Scan for the cell matching the given text and deliver its [X, Y] coordinate at center. 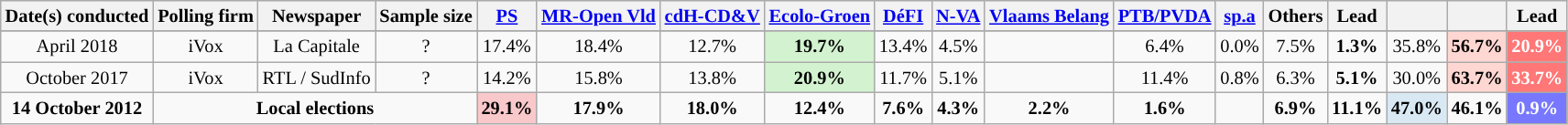
N-VA [958, 16]
2.2% [1050, 108]
0.8% [1239, 78]
30.0% [1417, 78]
63.7% [1477, 78]
13.4% [903, 47]
33.7% [1537, 78]
La Capitale [317, 47]
7.5% [1296, 47]
Ecolo-Groen [820, 16]
Date(s) conducted [77, 16]
47.0% [1417, 108]
1.6% [1165, 108]
56.7% [1477, 47]
sp.a [1239, 16]
PTB/PVDA [1165, 16]
DéFI [903, 16]
12.7% [713, 47]
Others [1296, 16]
Polling firm [205, 16]
Newspaper [317, 16]
October 2017 [77, 78]
Vlaams Belang [1050, 16]
13.8% [713, 78]
Local elections [315, 108]
18.4% [598, 47]
18.0% [713, 108]
7.6% [903, 108]
6.4% [1165, 47]
14.2% [507, 78]
11.7% [903, 78]
14 October 2012 [77, 108]
46.1% [1477, 108]
4.3% [958, 108]
cdH-CD&V [713, 16]
April 2018 [77, 47]
11.1% [1357, 108]
RTL / SudInfo [317, 78]
29.1% [507, 108]
4.5% [958, 47]
Sample size [427, 16]
6.3% [1296, 78]
0.9% [1537, 108]
1.3% [1357, 47]
35.8% [1417, 47]
15.8% [598, 78]
11.4% [1165, 78]
6.9% [1296, 108]
17.4% [507, 47]
12.4% [820, 108]
PS [507, 16]
17.9% [598, 108]
19.7% [820, 47]
0.0% [1239, 47]
MR-Open Vld [598, 16]
